From the cell containing the given text, extract its center point as [X, Y] coordinate. 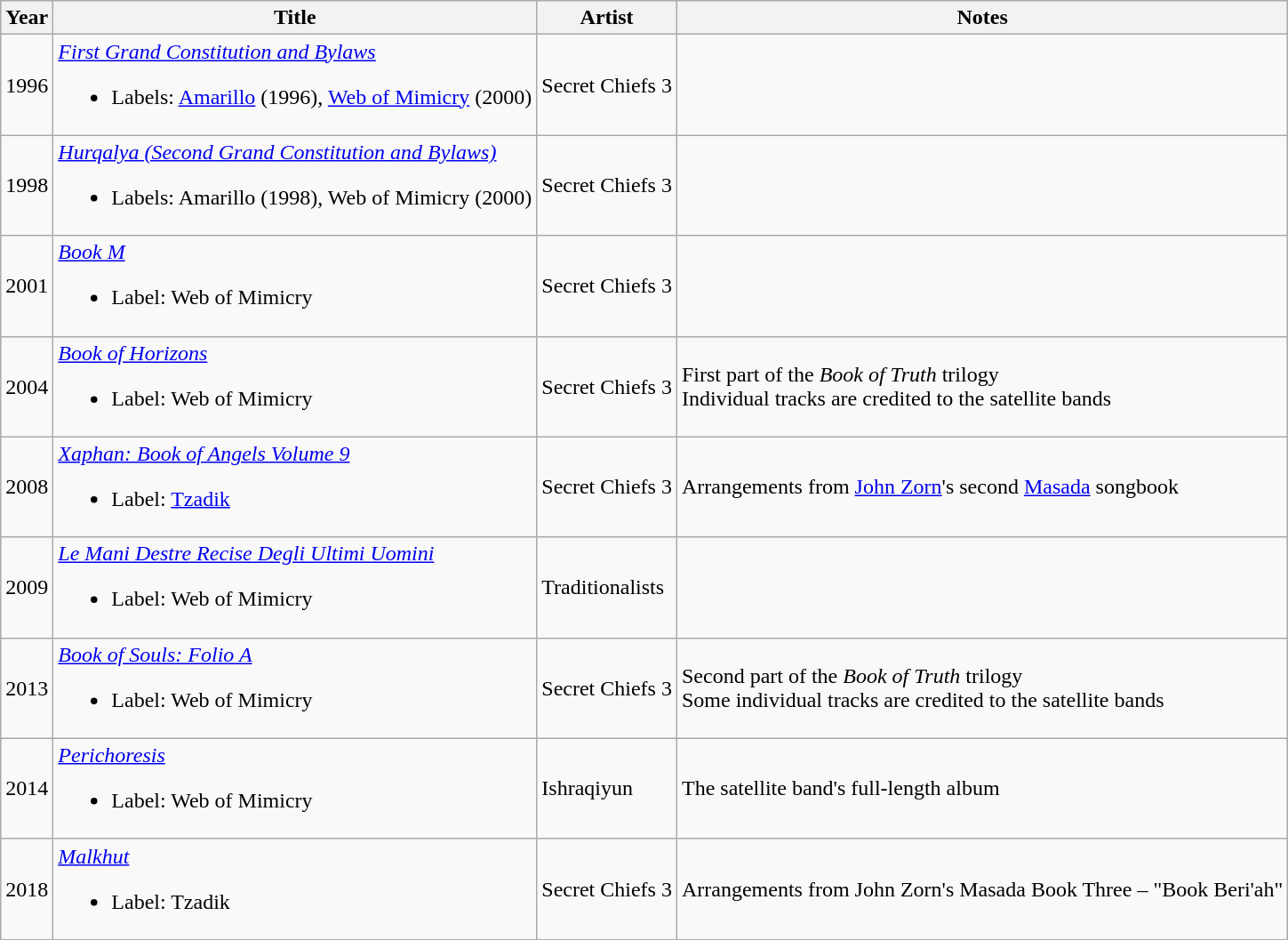
2008 [27, 487]
Year [27, 18]
PerichoresisLabel: Web of Mimicry [295, 788]
2009 [27, 587]
First Grand Constitution and BylawsLabels: Amarillo (1996), Web of Mimicry (2000) [295, 85]
Arrangements from John Zorn's Masada Book Three – "Book Beri'ah" [981, 889]
Notes [981, 18]
Book of Souls: Folio ALabel: Web of Mimicry [295, 688]
Xaphan: Book of Angels Volume 9Label: Tzadik [295, 487]
MalkhutLabel: Tzadik [295, 889]
2001 [27, 286]
Hurqalya (Second Grand Constitution and Bylaws)Labels: Amarillo (1998), Web of Mimicry (2000) [295, 185]
Book of HorizonsLabel: Web of Mimicry [295, 386]
2013 [27, 688]
2014 [27, 788]
Artist [607, 18]
Le Mani Destre Recise Degli Ultimi UominiLabel: Web of Mimicry [295, 587]
The satellite band's full-length album [981, 788]
First part of the Book of Truth trilogyIndividual tracks are credited to the satellite bands [981, 386]
Ishraqiyun [607, 788]
Title [295, 18]
Traditionalists [607, 587]
Second part of the Book of Truth trilogySome individual tracks are credited to the satellite bands [981, 688]
1998 [27, 185]
2004 [27, 386]
Arrangements from John Zorn's second Masada songbook [981, 487]
2018 [27, 889]
1996 [27, 85]
Book MLabel: Web of Mimicry [295, 286]
